Search for the cell housing the specified text and yield its [X, Y] center coordinate. 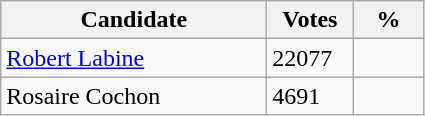
Candidate [134, 20]
Votes [310, 20]
Rosaire Cochon [134, 96]
22077 [310, 58]
Robert Labine [134, 58]
% [388, 20]
4691 [310, 96]
